Provide the (x, y) coordinate of the cell's center where the given text is located.  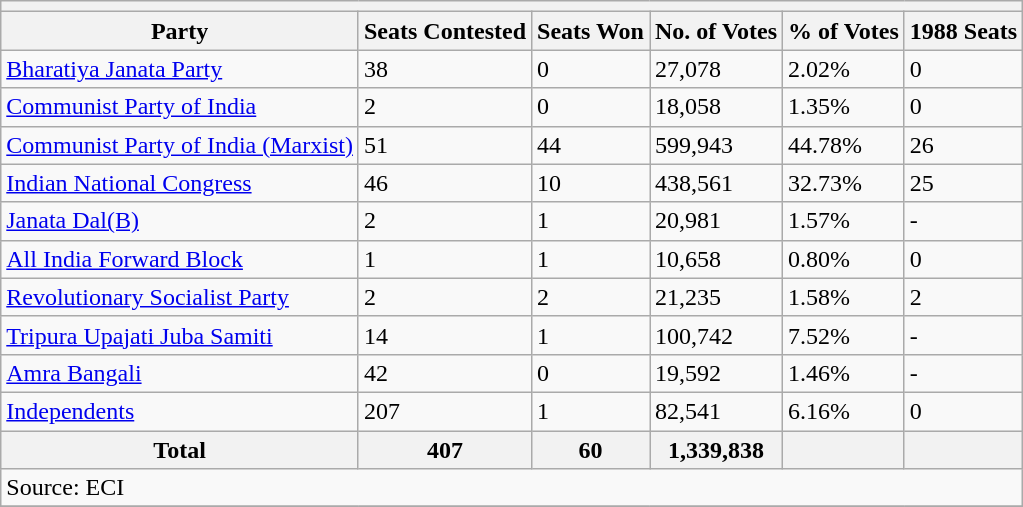
Communist Party of India (180, 107)
Party (180, 31)
1.57% (844, 221)
Indian National Congress (180, 183)
14 (444, 335)
32.73% (844, 183)
10,658 (716, 259)
10 (591, 183)
44.78% (844, 145)
19,592 (716, 373)
Janata Dal(B) (180, 221)
18,058 (716, 107)
27,078 (716, 69)
1,339,838 (716, 449)
26 (963, 145)
Independents (180, 411)
Communist Party of India (Marxist) (180, 145)
1.35% (844, 107)
6.16% (844, 411)
1.46% (844, 373)
Revolutionary Socialist Party (180, 297)
438,561 (716, 183)
46 (444, 183)
2.02% (844, 69)
20,981 (716, 221)
25 (963, 183)
21,235 (716, 297)
% of Votes (844, 31)
407 (444, 449)
Total (180, 449)
Seats Won (591, 31)
60 (591, 449)
Seats Contested (444, 31)
Bharatiya Janata Party (180, 69)
All India Forward Block (180, 259)
38 (444, 69)
82,541 (716, 411)
0.80% (844, 259)
1988 Seats (963, 31)
51 (444, 145)
207 (444, 411)
7.52% (844, 335)
599,943 (716, 145)
Source: ECI (512, 488)
44 (591, 145)
100,742 (716, 335)
Amra Bangali (180, 373)
42 (444, 373)
Tripura Upajati Juba Samiti (180, 335)
No. of Votes (716, 31)
1.58% (844, 297)
